Capture the cell that displays the provided text and extract its [x, y] central coordinate. 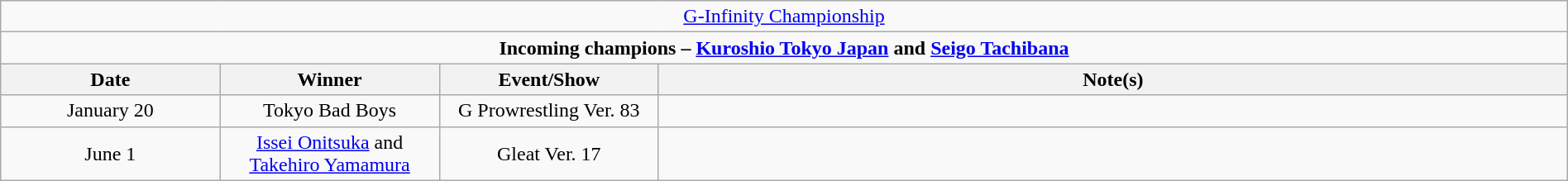
Date [111, 79]
Incoming champions – Kuroshio Tokyo Japan and Seigo Tachibana [784, 48]
Issei Onitsuka and Takehiro Yamamura [329, 154]
June 1 [111, 154]
Note(s) [1113, 79]
Winner [329, 79]
G Prowrestling Ver. 83 [549, 111]
January 20 [111, 111]
Tokyo Bad Boys [329, 111]
G-Infinity Championship [784, 17]
Event/Show [549, 79]
Gleat Ver. 17 [549, 154]
